From the cell containing the given text, extract its center point as [x, y] coordinate. 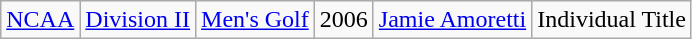
NCAA [40, 20]
2006 [344, 20]
Jamie Amoretti [452, 20]
Individual Title [612, 20]
Men's Golf [256, 20]
Division II [138, 20]
